From the cell containing the given text, extract its center point as [X, Y] coordinate. 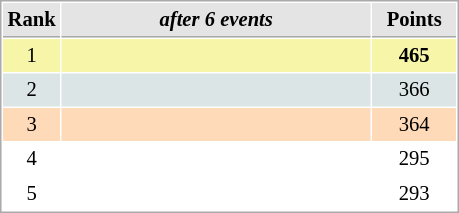
2 [32, 90]
295 [414, 158]
364 [414, 124]
465 [414, 56]
4 [32, 158]
3 [32, 124]
1 [32, 56]
293 [414, 194]
Points [414, 20]
5 [32, 194]
Rank [32, 20]
366 [414, 90]
after 6 events [216, 20]
